Detect which cell encompasses the target text, then output its (x, y) center coordinate. 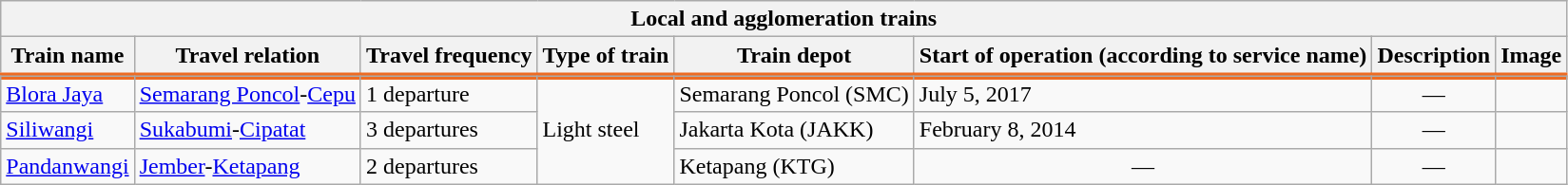
2 departures (449, 166)
Local and agglomeration trains (784, 19)
Train name (68, 57)
1 departure (449, 94)
Sukabumi-Cipatat (247, 130)
Jakarta Kota (JAKK) (794, 130)
Travel frequency (449, 57)
Travel relation (247, 57)
Semarang Poncol-Cepu (247, 94)
3 departures (449, 130)
July 5, 2017 (1143, 94)
Start of operation (according to service name) (1143, 57)
Pandanwangi (68, 166)
Siliwangi (68, 130)
Description (1434, 57)
Ketapang (KTG) (794, 166)
Type of train (606, 57)
Image (1531, 57)
Train depot (794, 57)
Blora Jaya (68, 94)
Light steel (606, 130)
Semarang Poncol (SMC) (794, 94)
Jember-Ketapang (247, 166)
February 8, 2014 (1143, 130)
